Return (x, y) of the center of cell containing provided text 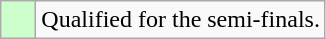
Qualified for the semi-finals. (181, 20)
